For the text-containing cell, return its midpoint in [X, Y] coordinate format. 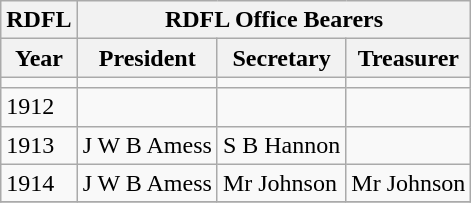
1912 [39, 107]
S B Hannon [281, 145]
Secretary [281, 58]
1913 [39, 145]
President [147, 58]
RDFL [39, 20]
RDFL Office Bearers [274, 20]
Year [39, 58]
1914 [39, 183]
Treasurer [408, 58]
